Capture the cell that displays the provided text and extract its (x, y) central coordinate. 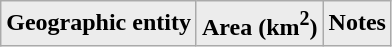
Notes (357, 24)
Geographic entity (99, 24)
Area (km2) (260, 24)
